From the cell containing the given text, extract its center point as [X, Y] coordinate. 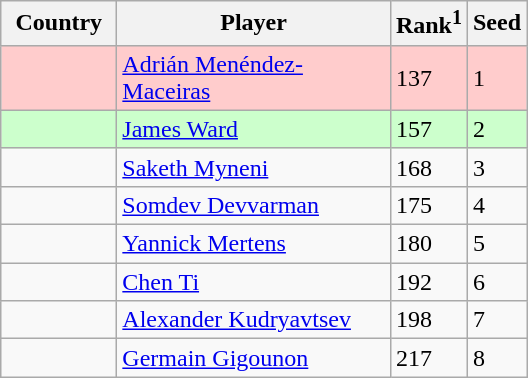
8 [496, 358]
4 [496, 205]
Adrián Menéndez-Maceiras [254, 78]
Saketh Myneni [254, 167]
175 [428, 205]
137 [428, 78]
Alexander Kudryavtsev [254, 320]
Seed [496, 24]
1 [496, 78]
3 [496, 167]
7 [496, 320]
Country [59, 24]
6 [496, 282]
Chen Ti [254, 282]
Player [254, 24]
James Ward [254, 129]
Somdev Devvarman [254, 205]
Yannick Mertens [254, 244]
2 [496, 129]
Rank1 [428, 24]
192 [428, 282]
217 [428, 358]
168 [428, 167]
157 [428, 129]
Germain Gigounon [254, 358]
5 [496, 244]
198 [428, 320]
180 [428, 244]
